Identify which cell holds the provided text, then report its [X, Y] central coordinate. 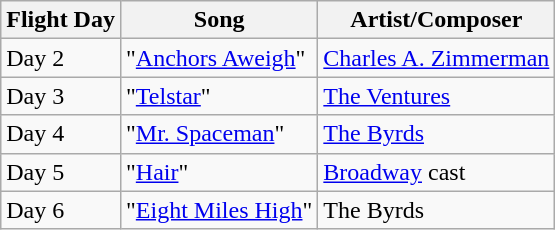
"Mr. Spaceman" [218, 134]
Day 5 [61, 172]
Song [218, 20]
Artist/Composer [436, 20]
Day 3 [61, 96]
Flight Day [61, 20]
Day 2 [61, 58]
Broadway cast [436, 172]
"Telstar" [218, 96]
"Hair" [218, 172]
Charles A. Zimmerman [436, 58]
Day 6 [61, 210]
"Eight Miles High" [218, 210]
Day 4 [61, 134]
The Ventures [436, 96]
"Anchors Aweigh" [218, 58]
